Output the (x, y) coordinate of the center of the cell containing the given text.  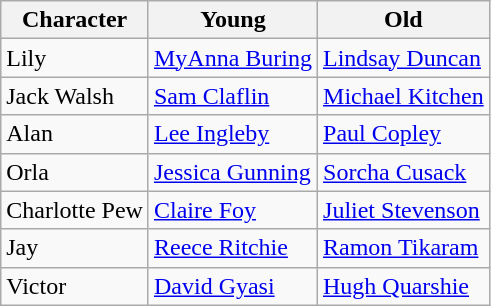
Michael Kitchen (404, 96)
Sam Claflin (232, 96)
Juliet Stevenson (404, 210)
Lily (75, 58)
Character (75, 20)
Claire Foy (232, 210)
Young (232, 20)
Jay (75, 248)
Lee Ingleby (232, 134)
Charlotte Pew (75, 210)
Alan (75, 134)
Paul Copley (404, 134)
Old (404, 20)
MyAnna Buring (232, 58)
Hugh Quarshie (404, 286)
Jack Walsh (75, 96)
Orla (75, 172)
Lindsay Duncan (404, 58)
Victor (75, 286)
Ramon Tikaram (404, 248)
Sorcha Cusack (404, 172)
Reece Ritchie (232, 248)
Jessica Gunning (232, 172)
David Gyasi (232, 286)
